Output the [X, Y] coordinate of the center of the cell containing the given text.  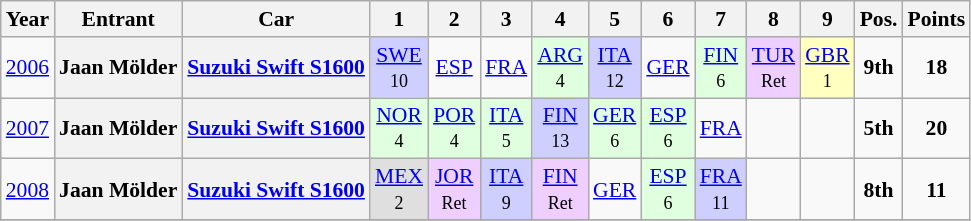
GER6 [614, 128]
4 [560, 19]
9th [879, 68]
5 [614, 19]
MEX2 [399, 190]
8 [774, 19]
ITA9 [506, 190]
Year [28, 19]
ARG4 [560, 68]
2007 [28, 128]
GBR1 [828, 68]
11 [937, 190]
1 [399, 19]
Car [276, 19]
ITA12 [614, 68]
FIN6 [721, 68]
20 [937, 128]
POR4 [454, 128]
7 [721, 19]
2006 [28, 68]
9 [828, 19]
2008 [28, 190]
3 [506, 19]
2 [454, 19]
8th [879, 190]
TURRet [774, 68]
18 [937, 68]
6 [668, 19]
SWE10 [399, 68]
FINRet [560, 190]
ESP [454, 68]
Pos. [879, 19]
ITA5 [506, 128]
5th [879, 128]
FIN13 [560, 128]
Points [937, 19]
Entrant [118, 19]
NOR4 [399, 128]
JORRet [454, 190]
FRA11 [721, 190]
